Determine the (X, Y) coordinate at the center of the cell enclosing the given text.  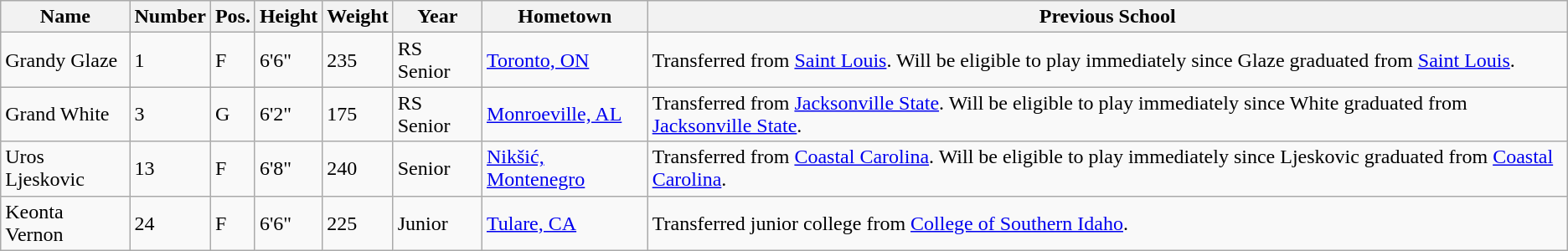
Keonta Vernon (65, 223)
Previous School (1107, 17)
6'8" (288, 169)
Transferred junior college from College of Southern Idaho. (1107, 223)
Nikšić, Montenegro (565, 169)
Pos. (233, 17)
Junior (437, 223)
235 (358, 60)
Senior (437, 169)
Name (65, 17)
1 (170, 60)
Hometown (565, 17)
Uros Ljeskovic (65, 169)
6'2" (288, 114)
175 (358, 114)
Toronto, ON (565, 60)
3 (170, 114)
240 (358, 169)
Weight (358, 17)
Transferred from Jacksonville State. Will be eligible to play immediately since White graduated from Jacksonville State. (1107, 114)
Grand White (65, 114)
Year (437, 17)
Transferred from Coastal Carolina. Will be eligible to play immediately since Ljeskovic graduated from Coastal Carolina. (1107, 169)
Number (170, 17)
Transferred from Saint Louis. Will be eligible to play immediately since Glaze graduated from Saint Louis. (1107, 60)
Monroeville, AL (565, 114)
G (233, 114)
Tulare, CA (565, 223)
Grandy Glaze (65, 60)
13 (170, 169)
24 (170, 223)
Height (288, 17)
225 (358, 223)
